Extract the [x, y] coordinate from the center of the cell holding the provided text.  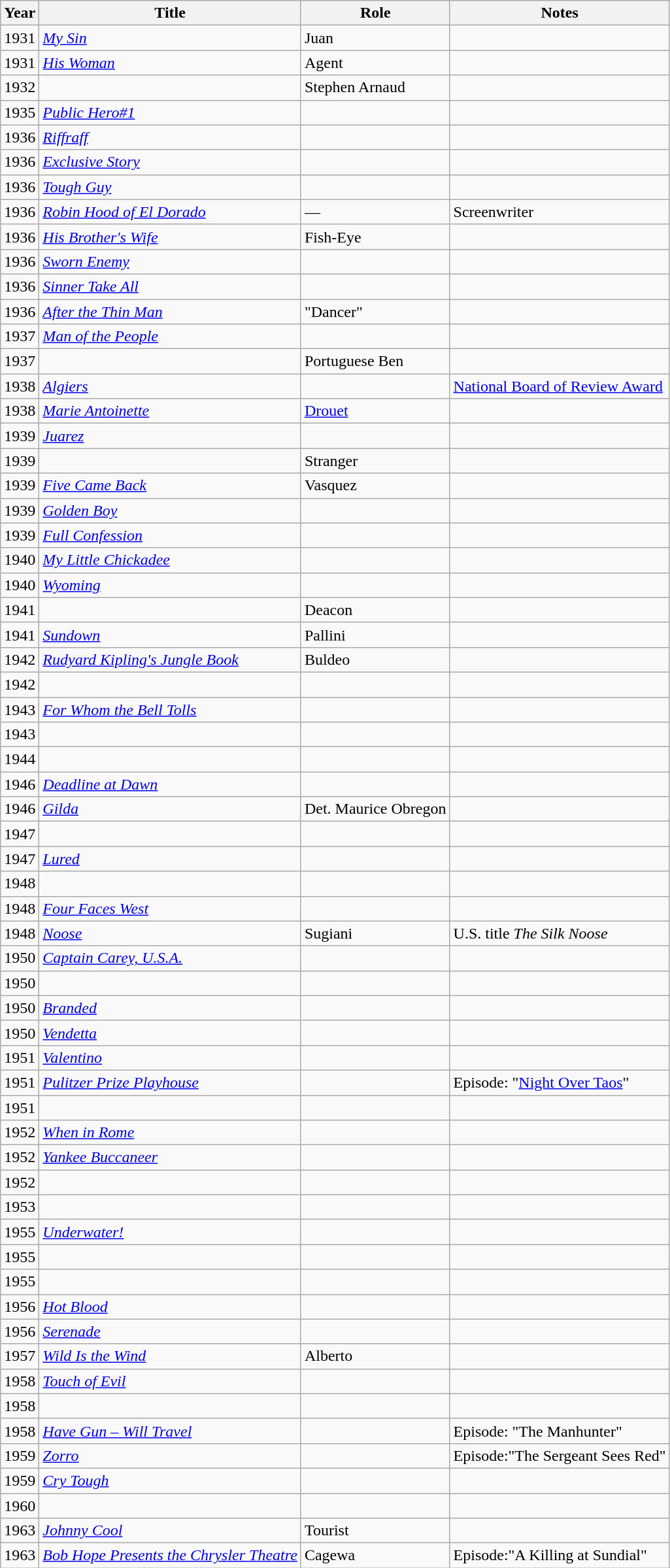
1957 [20, 1356]
Marie Antoinette [170, 411]
Year [20, 13]
Valentino [170, 1058]
Lured [170, 859]
Noose [170, 933]
Stephen Arnaud [375, 88]
Episode: "The Manhunter" [560, 1431]
1935 [20, 112]
Portuguese Ben [375, 361]
1953 [20, 1207]
Riffraff [170, 137]
1960 [20, 1505]
Wild Is the Wind [170, 1356]
Juan [375, 38]
National Board of Review Award [560, 386]
Sinner Take All [170, 286]
Cagewa [375, 1556]
Serenade [170, 1331]
For Whom the Bell Tolls [170, 709]
Rudyard Kipling's Jungle Book [170, 659]
Sundown [170, 635]
Vasquez [375, 486]
Algiers [170, 386]
Four Faces West [170, 909]
Golden Boy [170, 510]
Have Gun – Will Travel [170, 1431]
Bob Hope Presents the Chrysler Theatre [170, 1556]
Title [170, 13]
Alberto [375, 1356]
Drouet [375, 411]
"Dancer" [375, 312]
Hot Blood [170, 1307]
Vendetta [170, 1033]
Episode: "Night Over Taos" [560, 1082]
Tough Guy [170, 187]
Tourist [375, 1531]
— [375, 212]
Captain Carey, U.S.A. [170, 958]
1932 [20, 88]
Deacon [375, 610]
Episode:"A Killing at Sundial" [560, 1556]
Johnny Cool [170, 1531]
Pulitzer Prize Playhouse [170, 1082]
1944 [20, 759]
Agent [375, 63]
Exclusive Story [170, 162]
U.S. title The Silk Noose [560, 933]
Pallini [375, 635]
Cry Tough [170, 1480]
Five Came Back [170, 486]
Stranger [375, 461]
Fish-Eye [375, 237]
Wyoming [170, 585]
Notes [560, 13]
His Brother's Wife [170, 237]
Episode:"The Sergeant Sees Red" [560, 1456]
Role [375, 13]
My Sin [170, 38]
Buldeo [375, 659]
Public Hero#1 [170, 112]
Zorro [170, 1456]
His Woman [170, 63]
Det. Maurice Obregon [375, 809]
When in Rome [170, 1133]
Robin Hood of El Dorado [170, 212]
Deadline at Dawn [170, 784]
Juarez [170, 436]
Touch of Evil [170, 1381]
Sworn Enemy [170, 261]
After the Thin Man [170, 312]
Screenwriter [560, 212]
Man of the People [170, 337]
Yankee Buccaneer [170, 1158]
Sugiani [375, 933]
Full Confession [170, 535]
Underwater! [170, 1232]
Branded [170, 1008]
My Little Chickadee [170, 560]
Gilda [170, 809]
